From the cell containing the given text, extract its center point as [X, Y] coordinate. 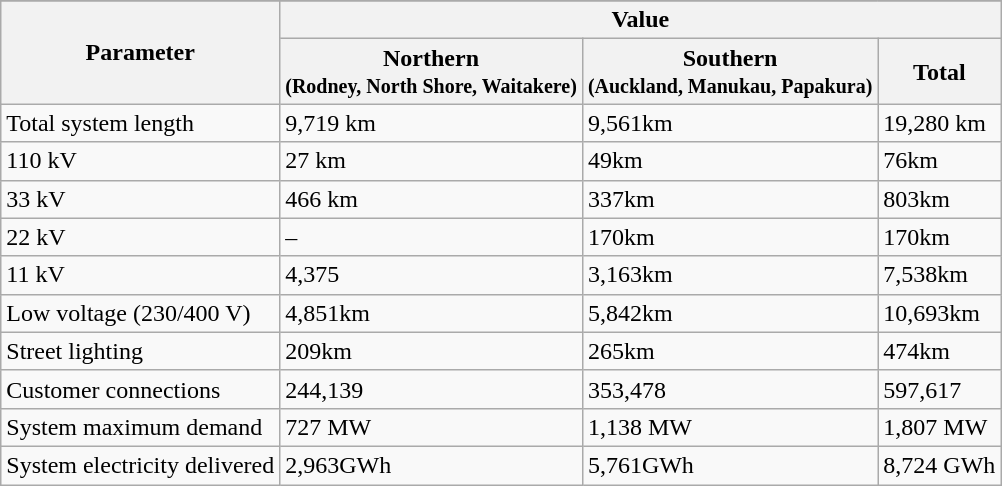
466 km [432, 199]
110 kV [140, 161]
4,375 [432, 275]
265km [730, 351]
22 kV [140, 237]
2,963GWh [432, 465]
1,807 MW [940, 427]
System maximum demand [140, 427]
5,761GWh [730, 465]
1,138 MW [730, 427]
597,617 [940, 389]
System electricity delivered [140, 465]
337km [730, 199]
19,280 km [940, 123]
3,163km [730, 275]
727 MW [432, 427]
Total [940, 72]
5,842km [730, 313]
7,538km [940, 275]
353,478 [730, 389]
Total system length [140, 123]
244,139 [432, 389]
Customer connections [140, 389]
Northern(Rodney, North Shore, Waitakere) [432, 72]
Street lighting [140, 351]
11 kV [140, 275]
803km [940, 199]
27 km [432, 161]
Southern(Auckland, Manukau, Papakura) [730, 72]
9,561km [730, 123]
9,719 km [432, 123]
33 kV [140, 199]
Value [640, 20]
209km [432, 351]
76km [940, 161]
10,693km [940, 313]
49km [730, 161]
4,851km [432, 313]
– [432, 237]
8,724 GWh [940, 465]
474km [940, 351]
Low voltage (230/400 V) [140, 313]
Parameter [140, 52]
